Extract the (X, Y) coordinate from the center of the cell holding the provided text.  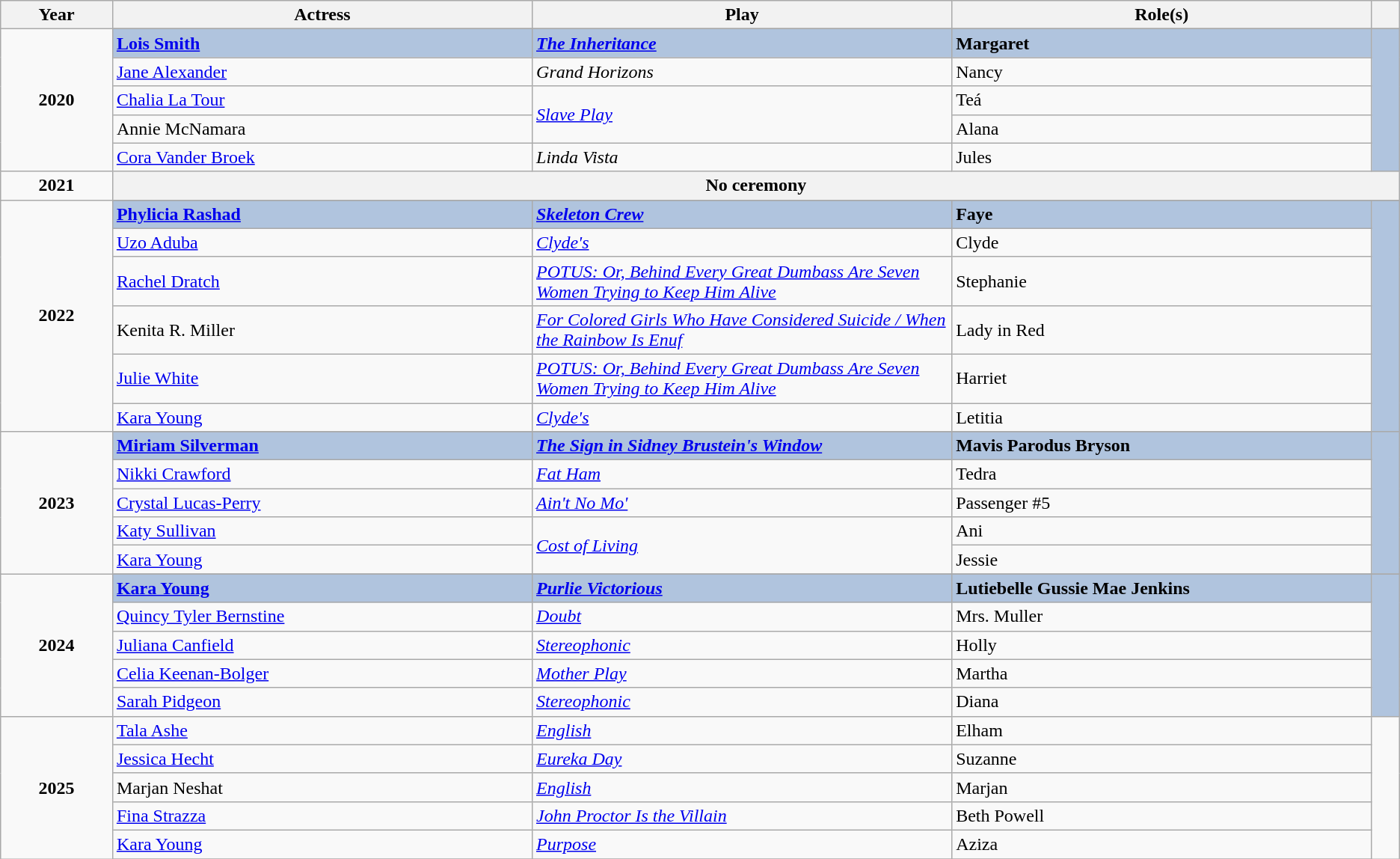
Nancy (1162, 72)
Miriam Silverman (322, 446)
Harriet (1162, 379)
Lutiebelle Gussie Mae Jenkins (1162, 588)
2021 (57, 186)
Celia Keenan-Bolger (322, 673)
Tedra (1162, 474)
Mavis Parodus Bryson (1162, 446)
Year (57, 15)
Ain't No Mo' (742, 503)
Fat Ham (742, 474)
Juliana Canfield (322, 645)
Eureka Day (742, 759)
Chalia La Tour (322, 100)
The Sign in Sidney Brustein's Window (742, 446)
Passenger #5 (1162, 503)
Margaret (1162, 43)
Annie McNamara (322, 129)
Skeleton Crew (742, 214)
Doubt (742, 617)
Purlie Victorious (742, 588)
Purpose (742, 844)
Tala Ashe (322, 730)
Julie White (322, 379)
Mother Play (742, 673)
Nikki Crawford (322, 474)
No ceremony (755, 186)
2022 (57, 316)
Teá (1162, 100)
Faye (1162, 214)
For Colored Girls Who Have Considered Suicide / When the Rainbow Is Enuf (742, 329)
Martha (1162, 673)
Sarah Pidgeon (322, 702)
Alana (1162, 129)
Linda Vista (742, 157)
Letitia (1162, 417)
Crystal Lucas-Perry (322, 503)
Stephanie (1162, 281)
Lady in Red (1162, 329)
Jules (1162, 157)
Cora Vander Broek (322, 157)
Ani (1162, 531)
Beth Powell (1162, 816)
Lois Smith (322, 43)
Quincy Tyler Bernstine (322, 617)
Holly (1162, 645)
Slave Play (742, 114)
The Inheritance (742, 43)
Jessica Hecht (322, 759)
2025 (57, 787)
Clyde (1162, 242)
Rachel Dratch (322, 281)
Katy Sullivan (322, 531)
Marjan Neshat (322, 787)
Mrs. Muller (1162, 617)
Role(s) (1162, 15)
Play (742, 15)
2024 (57, 645)
Grand Horizons (742, 72)
2023 (57, 503)
Fina Strazza (322, 816)
Diana (1162, 702)
Kenita R. Miller (322, 329)
Actress (322, 15)
Suzanne (1162, 759)
Phylicia Rashad (322, 214)
Marjan (1162, 787)
John Proctor Is the Villain (742, 816)
Uzo Aduba (322, 242)
Jane Alexander (322, 72)
Jessie (1162, 560)
Elham (1162, 730)
2020 (57, 100)
Aziza (1162, 844)
Cost of Living (742, 545)
